Find where the given text appears and provide that cell's center as (X, Y) coordinate. 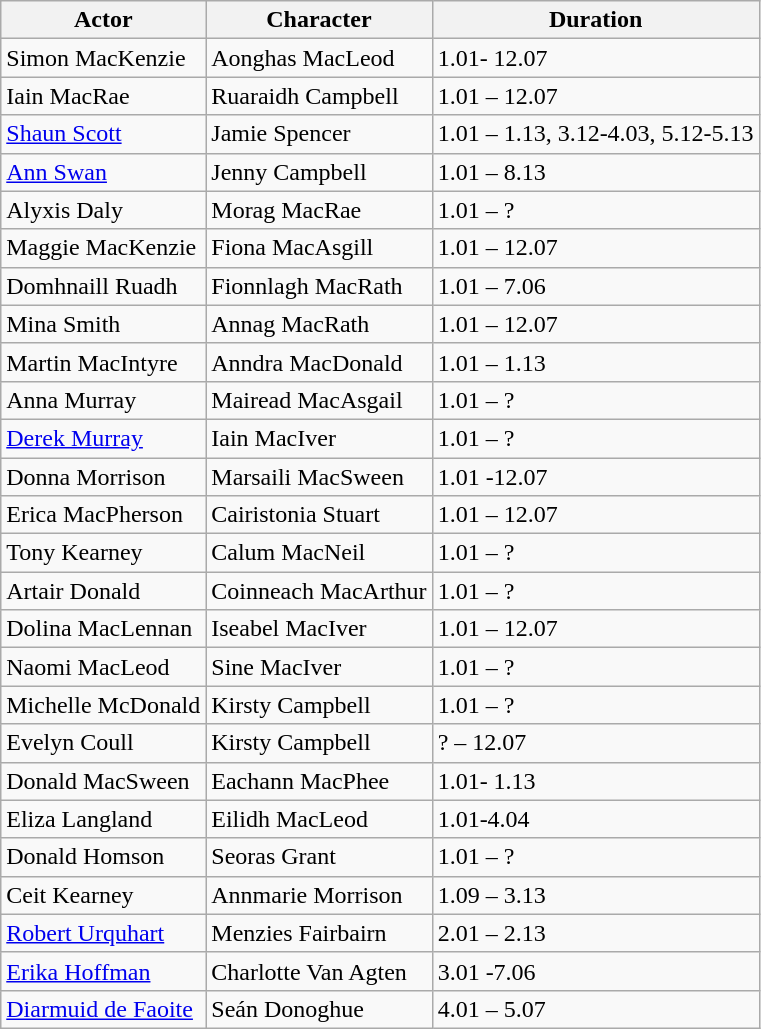
Iseabel MacIver (319, 629)
1.01 -12.07 (596, 477)
Michelle McDonald (104, 705)
1.01 – 7.06 (596, 286)
Derek Murray (104, 438)
1.01- 1.13 (596, 781)
Ann Swan (104, 172)
Character (319, 20)
1.09 – 3.13 (596, 895)
Evelyn Coull (104, 743)
Cairistonia Stuart (319, 515)
Annmarie Morrison (319, 895)
Naomi MacLeod (104, 667)
Iain MacRae (104, 96)
Dolina MacLennan (104, 629)
Sine MacIver (319, 667)
Diarmuid de Faoite (104, 1009)
Eilidh MacLeod (319, 819)
Anna Murray (104, 400)
2.01 – 2.13 (596, 933)
Fionnlagh MacRath (319, 286)
Domhnaill Ruadh (104, 286)
4.01 – 5.07 (596, 1009)
Maggie MacKenzie (104, 248)
Erica MacPherson (104, 515)
Donna Morrison (104, 477)
Tony Kearney (104, 553)
Artair Donald (104, 591)
Coinneach MacArthur (319, 591)
Morag MacRae (319, 210)
Fiona MacAsgill (319, 248)
Simon MacKenzie (104, 58)
Ruaraidh Campbell (319, 96)
Eachann MacPhee (319, 781)
Alyxis Daly (104, 210)
Jenny Campbell (319, 172)
Seán Donoghue (319, 1009)
Martin MacIntyre (104, 362)
Aonghas MacLeod (319, 58)
Annag MacRath (319, 324)
1.01- 12.07 (596, 58)
Donald Homson (104, 857)
1.01 – 1.13, 3.12-4.03, 5.12-5.13 (596, 134)
Mina Smith (104, 324)
Anndra MacDonald (319, 362)
Seoras Grant (319, 857)
Ceit Kearney (104, 895)
Shaun Scott (104, 134)
Donald MacSween (104, 781)
Charlotte Van Agten (319, 971)
Erika Hoffman (104, 971)
Eliza Langland (104, 819)
Menzies Fairbairn (319, 933)
1.01-4.04 (596, 819)
1.01 – 8.13 (596, 172)
Marsaili MacSween (319, 477)
Iain MacIver (319, 438)
Robert Urquhart (104, 933)
Mairead MacAsgail (319, 400)
? – 12.07 (596, 743)
Actor (104, 20)
Jamie Spencer (319, 134)
Calum MacNeil (319, 553)
3.01 -7.06 (596, 971)
1.01 – 1.13 (596, 362)
Duration (596, 20)
